For the text-containing cell, return its midpoint in [X, Y] coordinate format. 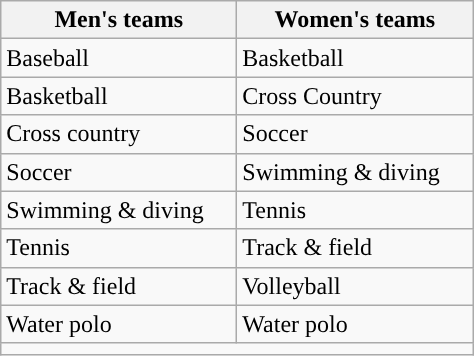
Cross country [119, 134]
Women's teams [355, 20]
Volleyball [355, 286]
Men's teams [119, 20]
Cross Country [355, 96]
Baseball [119, 58]
